Provide the (X, Y) coordinate of the cell's center where the given text is located.  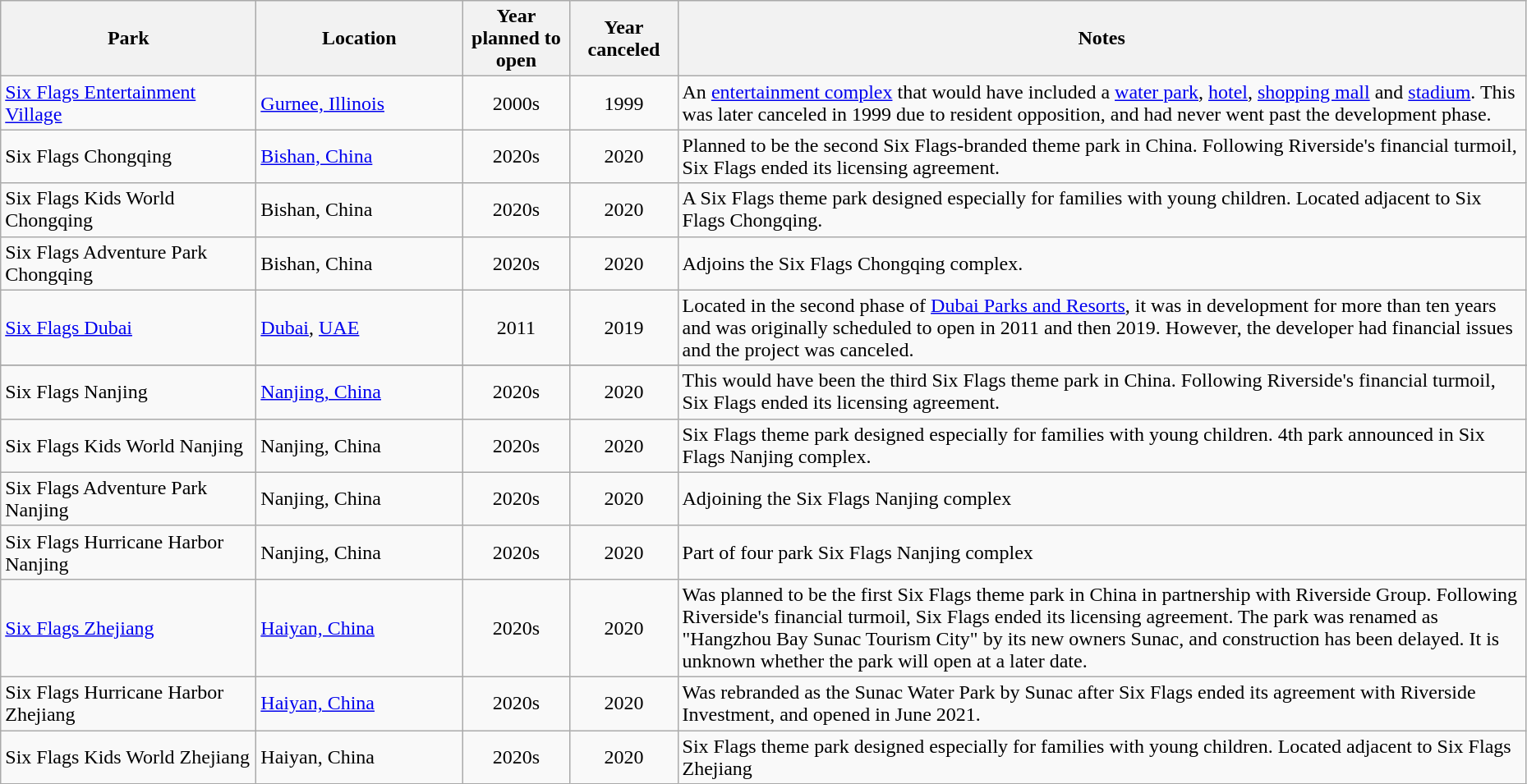
A Six Flags theme park designed especially for families with young children. Located adjacent to Six Flags Chongqing. (1102, 210)
Six Flags Kids World Chongqing (128, 210)
2000s (516, 103)
Gurnee, Illinois (360, 103)
Six Flags Adventure Park Chongqing (128, 263)
Six Flags Chongqing (128, 156)
2011 (516, 328)
Six Flags theme park designed especially for families with young children. 4th park announced in Six Flags Nanjing complex. (1102, 445)
Was rebranded as the Sunac Water Park by Sunac after Six Flags ended its agreement with Riverside Investment, and opened in June 2021. (1102, 703)
Part of four park Six Flags Nanjing complex (1102, 552)
Planned to be the second Six Flags-branded theme park in China. Following Riverside's financial turmoil, Six Flags ended its licensing agreement. (1102, 156)
Adjoins the Six Flags Chongqing complex. (1102, 263)
Six Flags Kids World Zhejiang (128, 757)
Six Flags Hurricane Harbor Zhejiang (128, 703)
2019 (624, 328)
Location (360, 39)
1999 (624, 103)
Year canceled (624, 39)
Six Flags Adventure Park Nanjing (128, 499)
Six Flags Kids World Nanjing (128, 445)
Six Flags Nanjing (128, 392)
Dubai, UAE (360, 328)
Adjoining the Six Flags Nanjing complex (1102, 499)
Six Flags Entertainment Village (128, 103)
Six Flags theme park designed especially for families with young children. Located adjacent to Six Flags Zhejiang (1102, 757)
Six Flags Dubai (128, 328)
Year planned to open (516, 39)
This would have been the third Six Flags theme park in China. Following Riverside's financial turmoil, Six Flags ended its licensing agreement. (1102, 392)
Notes (1102, 39)
Park (128, 39)
Six Flags Hurricane Harbor Nanjing (128, 552)
Six Flags Zhejiang (128, 627)
